Locate the cell with the specified text and output its (x, y) center coordinate. 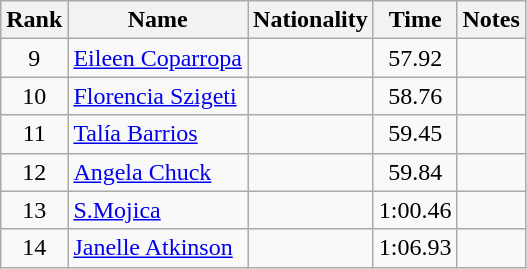
57.92 (415, 58)
1:00.46 (415, 210)
Name (158, 20)
59.45 (415, 134)
58.76 (415, 96)
14 (34, 248)
Notes (491, 20)
Janelle Atkinson (158, 248)
Angela Chuck (158, 172)
1:06.93 (415, 248)
9 (34, 58)
11 (34, 134)
Eileen Coparropa (158, 58)
S.Mojica (158, 210)
13 (34, 210)
Talía Barrios (158, 134)
Rank (34, 20)
Nationality (311, 20)
59.84 (415, 172)
Florencia Szigeti (158, 96)
12 (34, 172)
10 (34, 96)
Time (415, 20)
